Determine the [X, Y] coordinate at the center of the cell enclosing the given text.  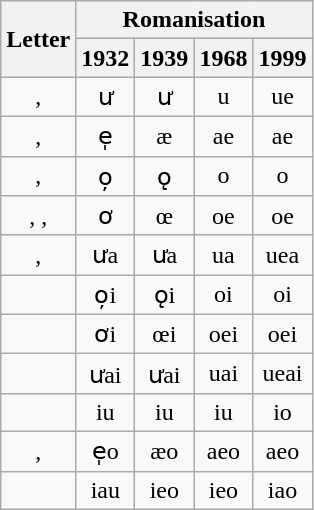
œi [164, 334]
œ [164, 216]
1932 [106, 58]
io [282, 412]
u [224, 97]
ǫi [164, 295]
iau [106, 490]
Letter [38, 39]
æ [164, 136]
æo [164, 451]
o̦ [106, 176]
e̩ [106, 136]
iao [282, 490]
ueai [282, 374]
Romanisation [194, 20]
ua [224, 255]
ơ [106, 216]
o̦i [106, 295]
, , [38, 216]
uai [224, 374]
ue [282, 97]
1968 [224, 58]
ơi [106, 334]
1939 [164, 58]
ǫ [164, 176]
uea [282, 255]
1999 [282, 58]
e̩o [106, 451]
